Capture the cell that displays the provided text and extract its (X, Y) central coordinate. 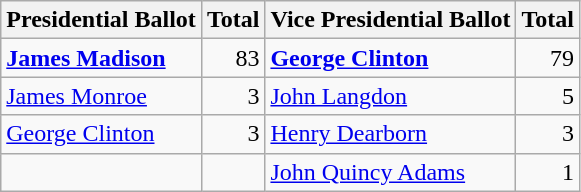
James Madison (102, 58)
James Monroe (102, 96)
Vice Presidential Ballot (390, 20)
Henry Dearborn (390, 134)
Presidential Ballot (102, 20)
5 (548, 96)
1 (548, 172)
79 (548, 58)
John Langdon (390, 96)
John Quincy Adams (390, 172)
83 (233, 58)
